Extract the (x, y) coordinate from the center of the cell holding the provided text.  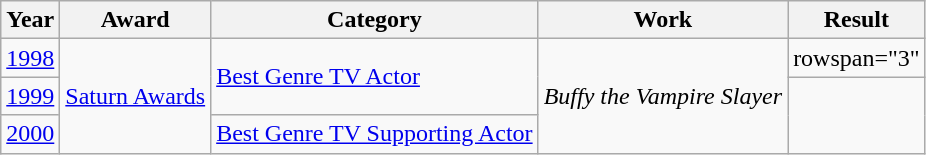
Best Genre TV Supporting Actor (374, 134)
Buffy the Vampire Slayer (662, 96)
1999 (30, 96)
rowspan="3" (857, 58)
Award (136, 20)
Work (662, 20)
1998 (30, 58)
Best Genre TV Actor (374, 77)
Saturn Awards (136, 96)
2000 (30, 134)
Category (374, 20)
Result (857, 20)
Year (30, 20)
